Return (X, Y) of the center of cell containing provided text 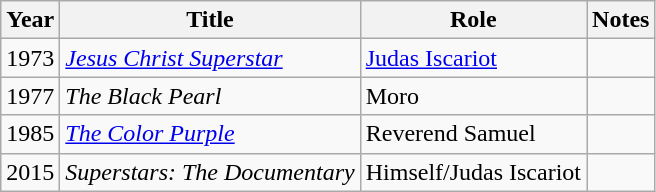
1973 (30, 58)
1985 (30, 134)
Reverend Samuel (473, 134)
Jesus Christ Superstar (210, 58)
Himself/Judas Iscariot (473, 172)
1977 (30, 96)
Moro (473, 96)
2015 (30, 172)
Year (30, 20)
Role (473, 20)
The Black Pearl (210, 96)
The Color Purple (210, 134)
Judas Iscariot (473, 58)
Title (210, 20)
Superstars: The Documentary (210, 172)
Notes (621, 20)
